Search for the cell housing the specified text and yield its [x, y] center coordinate. 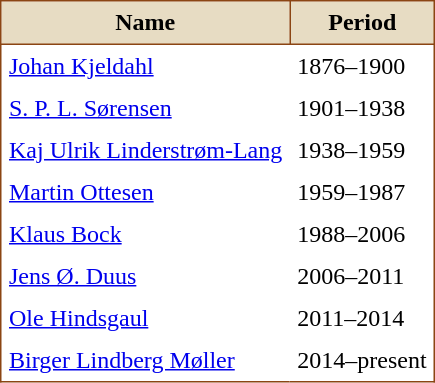
2006–2011 [362, 276]
1988–2006 [362, 234]
Kaj Ulrik Linderstrøm-Lang [146, 150]
1876–1900 [362, 66]
Birger Lindberg Møller [146, 360]
Klaus Bock [146, 234]
S. P. L. Sørensen [146, 108]
1959–1987 [362, 192]
Period [362, 23]
Name [146, 23]
2011–2014 [362, 318]
Johan Kjeldahl [146, 66]
1938–1959 [362, 150]
Jens Ø. Duus [146, 276]
Martin Ottesen [146, 192]
2014–present [362, 360]
1901–1938 [362, 108]
Ole Hindsgaul [146, 318]
